Search for the cell housing the specified text and yield its [x, y] center coordinate. 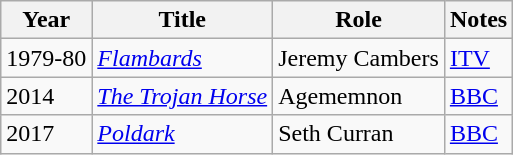
Poldark [182, 134]
2014 [46, 96]
Role [359, 20]
Year [46, 20]
1979-80 [46, 58]
2017 [46, 134]
Notes [478, 20]
Flambards [182, 58]
Title [182, 20]
The Trojan Horse [182, 96]
ITV [478, 58]
Agememnon [359, 96]
Seth Curran [359, 134]
Jeremy Cambers [359, 58]
